From the cell containing the given text, extract its center point as [x, y] coordinate. 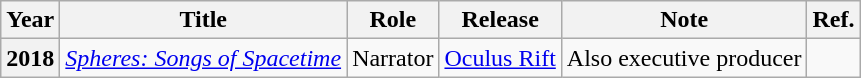
Release [500, 20]
2018 [30, 58]
Title [204, 20]
Ref. [834, 20]
Year [30, 20]
Oculus Rift [500, 58]
Also executive producer [684, 58]
Narrator [393, 58]
Note [684, 20]
Role [393, 20]
Spheres: Songs of Spacetime [204, 58]
